Detect which cell encompasses the target text, then output its (X, Y) center coordinate. 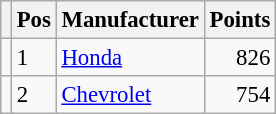
Points (240, 20)
Chevrolet (130, 95)
754 (240, 95)
Honda (130, 58)
Manufacturer (130, 20)
Pos (34, 20)
2 (34, 95)
826 (240, 58)
1 (34, 58)
